Detect which cell encompasses the target text, then output its [X, Y] center coordinate. 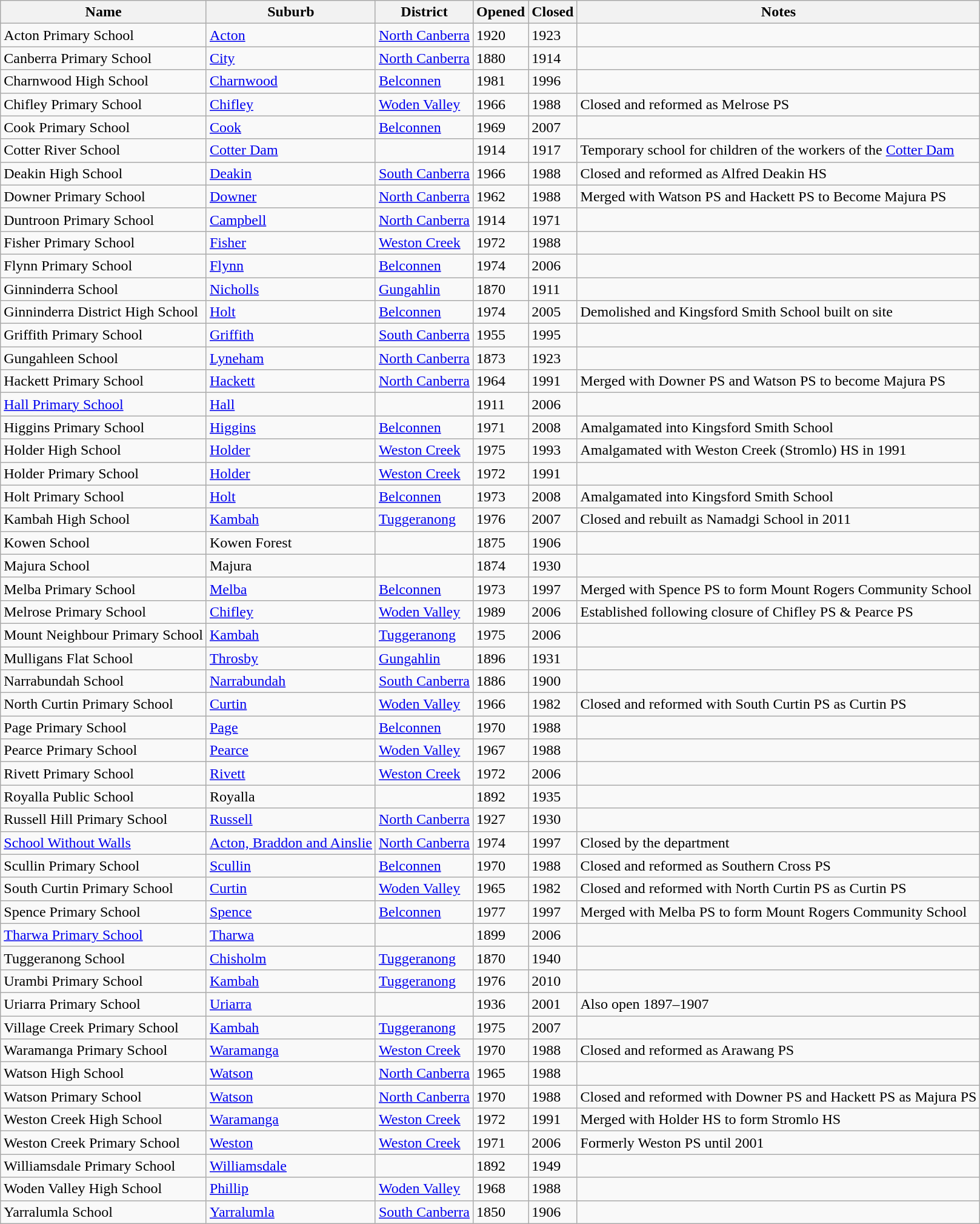
1993 [553, 450]
Yarralumla School [104, 1212]
2010 [553, 981]
Suburb [291, 12]
Tharwa Primary School [104, 935]
Majura [291, 566]
1940 [553, 958]
School Without Walls [104, 843]
Kowen Forest [291, 543]
Cotter River School [104, 150]
1996 [553, 81]
1874 [501, 566]
Woden Valley High School [104, 1189]
Weston Creek Primary School [104, 1143]
Throsby [291, 658]
1962 [501, 196]
Holder Primary School [104, 473]
Scullin Primary School [104, 866]
Flynn Primary School [104, 266]
Nicholls [291, 289]
Weston Creek High School [104, 1120]
Page [291, 727]
City [291, 58]
Charnwood [291, 81]
Acton, Braddon and Ainslie [291, 843]
1920 [501, 35]
Hall [291, 404]
1967 [501, 751]
Closed and reformed with South Curtin PS as Curtin PS [778, 704]
Weston [291, 1143]
Lyneham [291, 358]
2005 [553, 312]
1880 [501, 58]
Closed [553, 12]
Merged with Melba PS to form Mount Rogers Community School [778, 912]
Closed by the department [778, 843]
1935 [553, 797]
Watson High School [104, 1074]
Royalla Public School [104, 797]
1955 [501, 335]
1927 [501, 820]
1936 [501, 1004]
Waramanga Primary School [104, 1051]
Acton [291, 35]
Demolished and Kingsford Smith School built on site [778, 312]
South Curtin Primary School [104, 889]
Uriarra [291, 1004]
Deakin High School [104, 173]
Ginninderra School [104, 289]
Melrose Primary School [104, 612]
Urambi Primary School [104, 981]
Spence Primary School [104, 912]
Kowen School [104, 543]
Charnwood High School [104, 81]
1981 [501, 81]
Closed and reformed as Arawang PS [778, 1051]
Majura School [104, 566]
Duntroon Primary School [104, 219]
Williamsdale [291, 1166]
Tuggeranong School [104, 958]
Also open 1897–1907 [778, 1004]
Closed and reformed with North Curtin PS as Curtin PS [778, 889]
Page Primary School [104, 727]
Hackett Primary School [104, 381]
Royalla [291, 797]
Formerly Weston PS until 2001 [778, 1143]
Hackett [291, 381]
Griffith Primary School [104, 335]
Russell [291, 820]
Name [104, 12]
Chifley Primary School [104, 104]
Chisholm [291, 958]
Holder High School [104, 450]
Uriarra Primary School [104, 1004]
2001 [553, 1004]
Spence [291, 912]
1899 [501, 935]
Closed and reformed as Southern Cross PS [778, 866]
Ginninderra District High School [104, 312]
1931 [553, 658]
1873 [501, 358]
Amalgamated with Weston Creek (Stromlo) HS in 1991 [778, 450]
Pearce [291, 751]
Kambah High School [104, 520]
Acton Primary School [104, 35]
1949 [553, 1166]
1896 [501, 658]
Downer [291, 196]
Established following closure of Chifley PS & Pearce PS [778, 612]
Fisher Primary School [104, 242]
Scullin [291, 866]
Cook [291, 127]
Merged with Holder HS to form Stromlo HS [778, 1120]
Narrabundah School [104, 681]
Closed and reformed as Alfred Deakin HS [778, 173]
Closed and reformed with Downer PS and Hackett PS as Majura PS [778, 1097]
Cotter Dam [291, 150]
Phillip [291, 1189]
Downer Primary School [104, 196]
1995 [553, 335]
Rivett [291, 774]
Griffith [291, 335]
1968 [501, 1189]
Cook Primary School [104, 127]
Closed and rebuilt as Namadgi School in 2011 [778, 520]
Narrabundah [291, 681]
1850 [501, 1212]
Merged with Watson PS and Hackett PS to Become Majura PS [778, 196]
District [424, 12]
Watson Primary School [104, 1097]
Melba [291, 589]
1917 [553, 150]
Williamsdale Primary School [104, 1166]
North Curtin Primary School [104, 704]
Fisher [291, 242]
Hall Primary School [104, 404]
Gungahleen School [104, 358]
Merged with Spence PS to form Mount Rogers Community School [778, 589]
Melba Primary School [104, 589]
Tharwa [291, 935]
Russell Hill Primary School [104, 820]
Merged with Downer PS and Watson PS to become Majura PS [778, 381]
1969 [501, 127]
Deakin [291, 173]
Campbell [291, 219]
1875 [501, 543]
1886 [501, 681]
Opened [501, 12]
Higgins Primary School [104, 427]
Temporary school for children of the workers of the Cotter Dam [778, 150]
1989 [501, 612]
Holt Primary School [104, 497]
Canberra Primary School [104, 58]
Flynn [291, 266]
1964 [501, 381]
Closed and reformed as Melrose PS [778, 104]
Higgins [291, 427]
Mulligans Flat School [104, 658]
1900 [553, 681]
Pearce Primary School [104, 751]
Yarralumla [291, 1212]
1977 [501, 912]
Notes [778, 12]
Mount Neighbour Primary School [104, 635]
Village Creek Primary School [104, 1028]
Rivett Primary School [104, 774]
